Return (X, Y) of the center of cell containing provided text 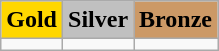
Silver (98, 20)
Bronze (176, 20)
Gold (32, 20)
